Determine the (x, y) coordinate at the center of the cell enclosing the given text.  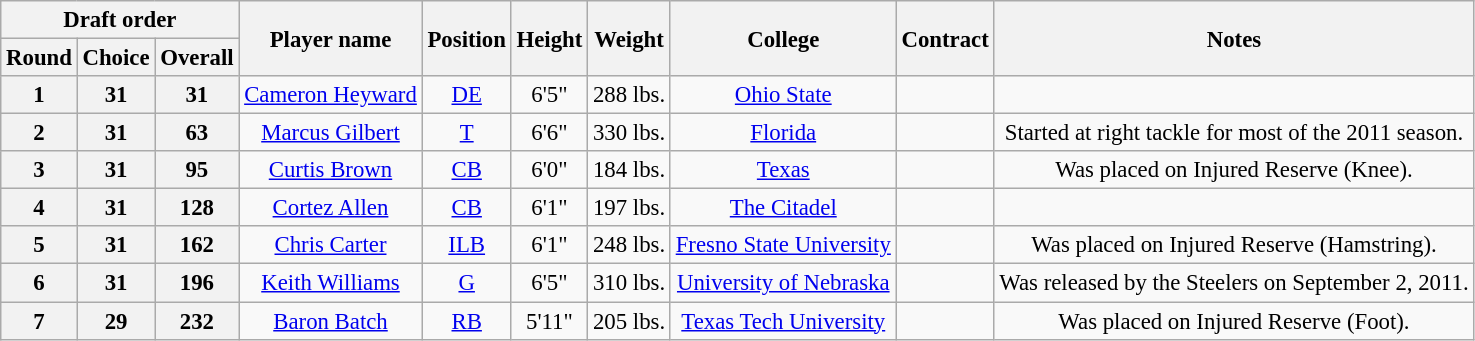
Round (39, 58)
Was placed on Injured Reserve (Foot). (1234, 321)
G (466, 283)
Draft order (120, 20)
Choice (116, 58)
196 (197, 283)
RB (466, 321)
Height (549, 38)
Was placed on Injured Reserve (Hamstring). (1234, 245)
1 (39, 95)
Chris Carter (330, 245)
4 (39, 208)
232 (197, 321)
184 lbs. (630, 170)
Cortez Allen (330, 208)
Weight (630, 38)
Was placed on Injured Reserve (Knee). (1234, 170)
Position (466, 38)
197 lbs. (630, 208)
Curtis Brown (330, 170)
The Citadel (783, 208)
Player name (330, 38)
Texas (783, 170)
Florida (783, 133)
288 lbs. (630, 95)
29 (116, 321)
Overall (197, 58)
3 (39, 170)
Ohio State (783, 95)
T (466, 133)
Baron Batch (330, 321)
Contract (945, 38)
205 lbs. (630, 321)
95 (197, 170)
Cameron Heyward (330, 95)
6'6" (549, 133)
DE (466, 95)
College (783, 38)
330 lbs. (630, 133)
University of Nebraska (783, 283)
ILB (466, 245)
128 (197, 208)
2 (39, 133)
7 (39, 321)
6 (39, 283)
5'11" (549, 321)
248 lbs. (630, 245)
162 (197, 245)
Marcus Gilbert (330, 133)
6'0" (549, 170)
Notes (1234, 38)
Fresno State University (783, 245)
63 (197, 133)
Was released by the Steelers on September 2, 2011. (1234, 283)
310 lbs. (630, 283)
Keith Williams (330, 283)
Texas Tech University (783, 321)
Started at right tackle for most of the 2011 season. (1234, 133)
5 (39, 245)
